Find where the given text appears and provide that cell's center as (x, y) coordinate. 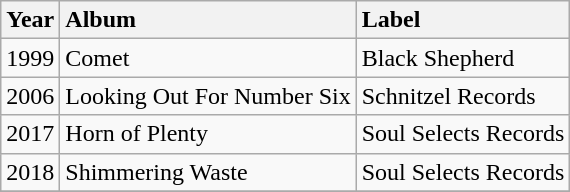
Album (208, 20)
2006 (30, 96)
Horn of Plenty (208, 134)
Comet (208, 58)
Looking Out For Number Six (208, 96)
Shimmering Waste (208, 172)
Year (30, 20)
2018 (30, 172)
Label (463, 20)
2017 (30, 134)
Schnitzel Records (463, 96)
Black Shepherd (463, 58)
1999 (30, 58)
